From the cell containing the given text, extract its center point as [x, y] coordinate. 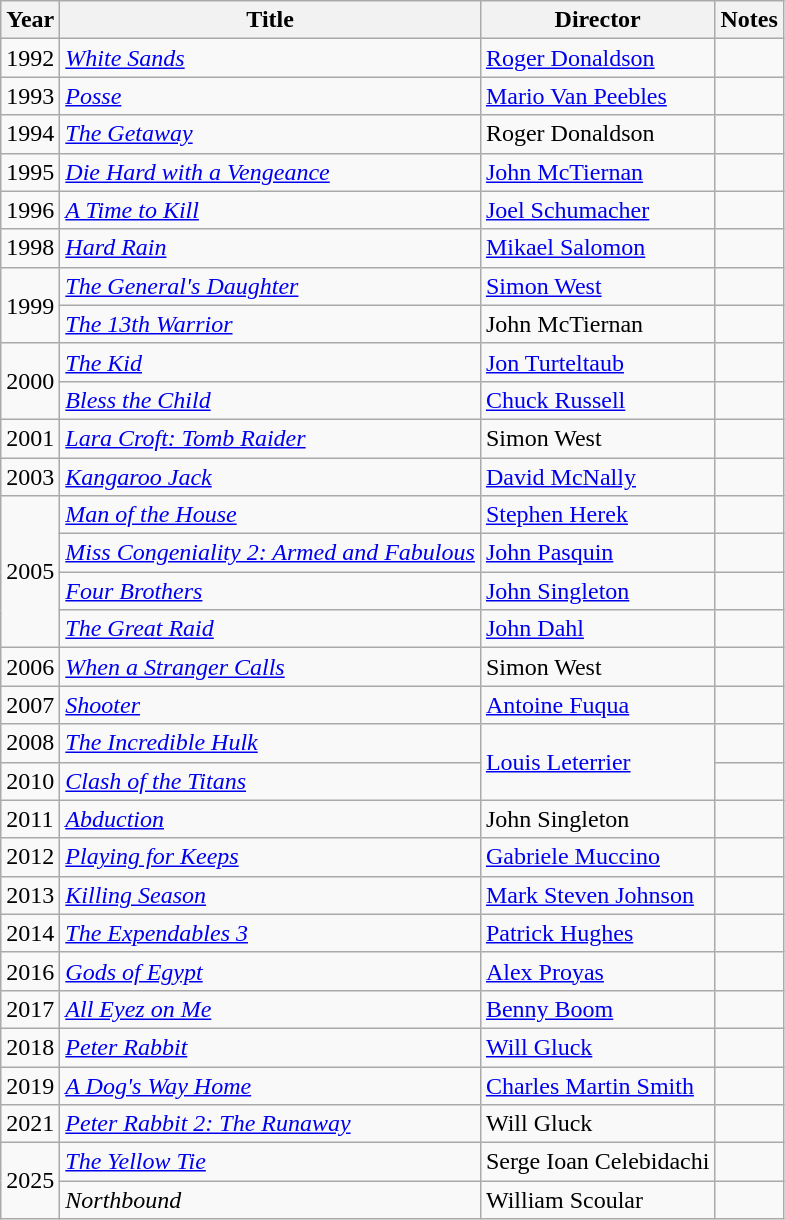
Mario Van Peebles [598, 96]
2021 [30, 1124]
Peter Rabbit [270, 1047]
2017 [30, 1009]
2007 [30, 705]
Jon Turteltaub [598, 362]
1994 [30, 134]
Serge Ioan Celebidachi [598, 1162]
2000 [30, 381]
2005 [30, 572]
Charles Martin Smith [598, 1085]
Notes [749, 20]
The Great Raid [270, 629]
All Eyez on Me [270, 1009]
2014 [30, 933]
A Time to Kill [270, 210]
2019 [30, 1085]
1993 [30, 96]
Louis Leterrier [598, 762]
The Kid [270, 362]
Lara Croft: Tomb Raider [270, 438]
Shooter [270, 705]
2025 [30, 1181]
The Getaway [270, 134]
Antoine Fuqua [598, 705]
1998 [30, 248]
Year [30, 20]
2012 [30, 857]
A Dog's Way Home [270, 1085]
2001 [30, 438]
2006 [30, 667]
Killing Season [270, 895]
Hard Rain [270, 248]
Abduction [270, 819]
Mikael Salomon [598, 248]
The 13th Warrior [270, 324]
2010 [30, 781]
1995 [30, 172]
Die Hard with a Vengeance [270, 172]
The General's Daughter [270, 286]
Gabriele Muccino [598, 857]
David McNally [598, 477]
Playing for Keeps [270, 857]
Peter Rabbit 2: The Runaway [270, 1124]
Title [270, 20]
Stephen Herek [598, 515]
Four Brothers [270, 591]
The Expendables 3 [270, 933]
John Dahl [598, 629]
Joel Schumacher [598, 210]
When a Stranger Calls [270, 667]
Gods of Egypt [270, 971]
2011 [30, 819]
Northbound [270, 1200]
Clash of the Titans [270, 781]
1996 [30, 210]
Posse [270, 96]
1992 [30, 58]
The Yellow Tie [270, 1162]
1999 [30, 305]
Chuck Russell [598, 400]
2003 [30, 477]
Mark Steven Johnson [598, 895]
Kangaroo Jack [270, 477]
2018 [30, 1047]
Director [598, 20]
2016 [30, 971]
John Pasquin [598, 553]
2008 [30, 743]
Man of the House [270, 515]
Bless the Child [270, 400]
2013 [30, 895]
Miss Congeniality 2: Armed and Fabulous [270, 553]
Alex Proyas [598, 971]
White Sands [270, 58]
Benny Boom [598, 1009]
William Scoular [598, 1200]
The Incredible Hulk [270, 743]
Patrick Hughes [598, 933]
